Capture the cell that displays the provided text and extract its [x, y] central coordinate. 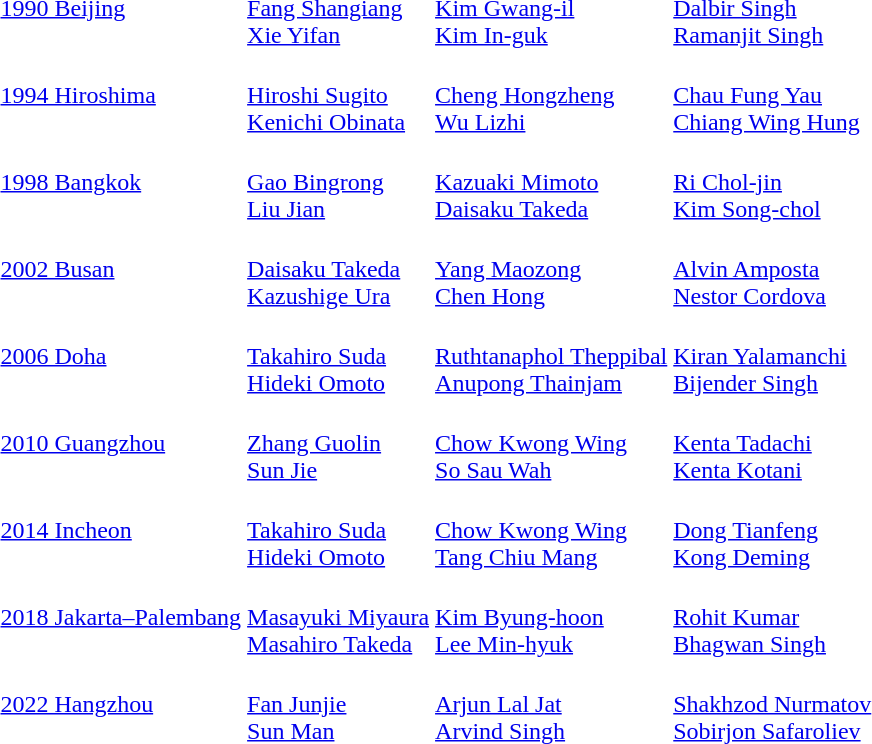
Ruthtanaphol TheppibalAnupong Thainjam [552, 356]
Zhang GuolinSun Jie [338, 443]
Chow Kwong WingTang Chiu Mang [552, 530]
Daisaku TakedaKazushige Ura [338, 269]
Kazuaki MimotoDaisaku Takeda [552, 182]
Kim Byung-hoonLee Min-hyuk [552, 617]
Masayuki MiyauraMasahiro Takeda [338, 617]
Gao BingrongLiu Jian [338, 182]
Hiroshi SugitoKenichi Obinata [338, 95]
Yang MaozongChen Hong [552, 269]
Chow Kwong WingSo Sau Wah [552, 443]
Cheng HongzhengWu Lizhi [552, 95]
